Pinpoint the cell where the given text exists, returning its [X, Y] midpoint coordinate. 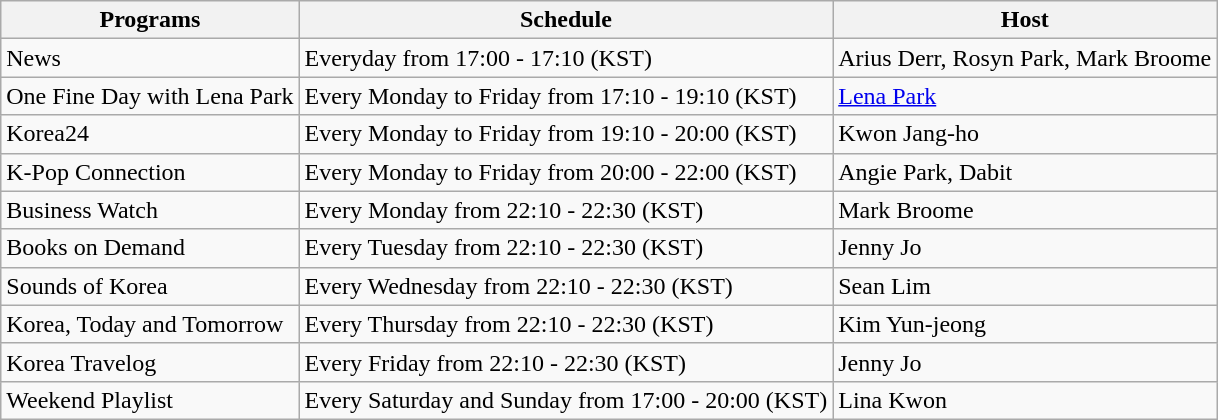
Host [1025, 20]
Schedule [566, 20]
Lina Kwon [1025, 400]
Every Friday from 22:10 - 22:30 (KST) [566, 362]
Every Wednesday from 22:10 - 22:30 (KST) [566, 286]
Kwon Jang-ho [1025, 134]
Everyday from 17:00 - 17:10 (KST) [566, 58]
Every Tuesday from 22:10 - 22:30 (KST) [566, 248]
Sean Lim [1025, 286]
Angie Park, Dabit [1025, 172]
Every Monday to Friday from 20:00 - 22:00 (KST) [566, 172]
Kim Yun-jeong [1025, 324]
Weekend Playlist [150, 400]
Korea Travelog [150, 362]
Mark Broome [1025, 210]
One Fine Day with Lena Park [150, 96]
K-Pop Connection [150, 172]
Every Monday to Friday from 19:10 - 20:00 (KST) [566, 134]
Every Monday to Friday from 17:10 - 19:10 (KST) [566, 96]
Programs [150, 20]
Sounds of Korea [150, 286]
Business Watch [150, 210]
Every Thursday from 22:10 - 22:30 (KST) [566, 324]
News [150, 58]
Korea, Today and Tomorrow [150, 324]
Books on Demand [150, 248]
Every Saturday and Sunday from 17:00 - 20:00 (KST) [566, 400]
Arius Derr, Rosyn Park, Mark Broome [1025, 58]
Korea24 [150, 134]
Every Monday from 22:10 - 22:30 (KST) [566, 210]
Lena Park [1025, 96]
